Search for the cell housing the specified text and yield its (x, y) center coordinate. 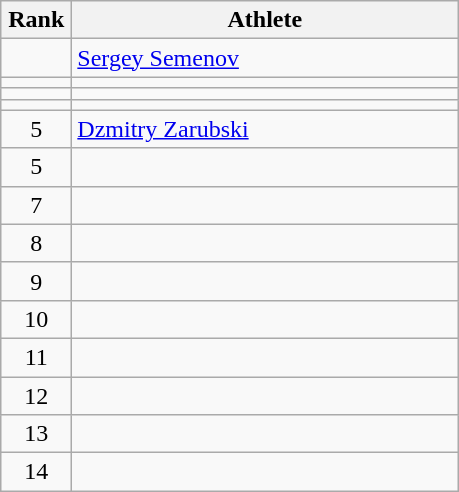
9 (36, 281)
Sergey Semenov (265, 58)
Rank (36, 20)
13 (36, 434)
7 (36, 205)
11 (36, 357)
8 (36, 243)
12 (36, 395)
14 (36, 472)
10 (36, 319)
Athlete (265, 20)
Dzmitry Zarubski (265, 129)
